Extract the [X, Y] coordinate from the center of the cell holding the provided text.  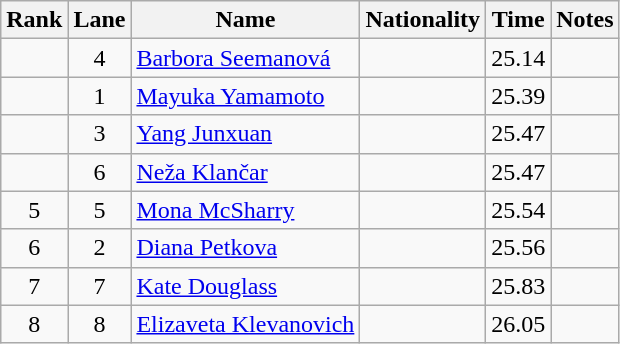
Rank [34, 20]
Diana Petkova [246, 248]
1 [100, 96]
Notes [585, 20]
Elizaveta Klevanovich [246, 324]
25.39 [518, 96]
Mona McSharry [246, 210]
Yang Junxuan [246, 134]
25.83 [518, 286]
26.05 [518, 324]
25.14 [518, 58]
Lane [100, 20]
Barbora Seemanová [246, 58]
Neža Klančar [246, 172]
Mayuka Yamamoto [246, 96]
Kate Douglass [246, 286]
3 [100, 134]
25.54 [518, 210]
Name [246, 20]
2 [100, 248]
4 [100, 58]
Nationality [423, 20]
25.56 [518, 248]
Time [518, 20]
